Return the [x, y] coordinate for the center point of the cell that contains the specified text.  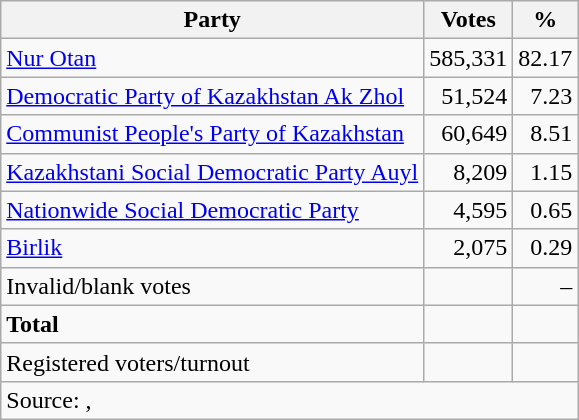
2,075 [468, 248]
8,209 [468, 172]
Communist People's Party of Kazakhstan [212, 134]
Democratic Party of Kazakhstan Ak Zhol [212, 96]
– [546, 286]
0.65 [546, 210]
7.23 [546, 96]
Birlik [212, 248]
Total [212, 324]
Nationwide Social Democratic Party [212, 210]
Source: , [290, 400]
60,649 [468, 134]
585,331 [468, 58]
Invalid/blank votes [212, 286]
Party [212, 20]
Nur Otan [212, 58]
1.15 [546, 172]
0.29 [546, 248]
4,595 [468, 210]
8.51 [546, 134]
Kazakhstani Social Democratic Party Auyl [212, 172]
51,524 [468, 96]
Registered voters/turnout [212, 362]
% [546, 20]
Votes [468, 20]
82.17 [546, 58]
